Return (x, y) of the center of cell containing provided text 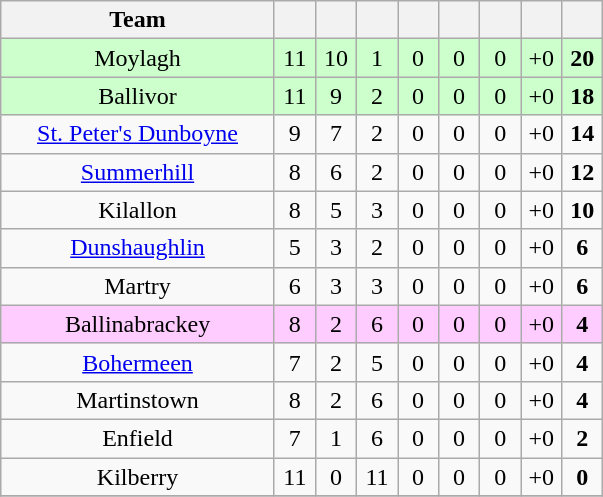
Summerhill (138, 172)
18 (582, 96)
Kilberry (138, 477)
Martry (138, 286)
Team (138, 20)
Ballinabrackey (138, 324)
Martinstown (138, 400)
Kilallon (138, 210)
12 (582, 172)
Ballivor (138, 96)
Enfield (138, 438)
Moylagh (138, 58)
Dunshaughlin (138, 248)
14 (582, 134)
20 (582, 58)
St. Peter's Dunboyne (138, 134)
Bohermeen (138, 362)
